Determine the [X, Y] coordinate at the center of the cell enclosing the given text.  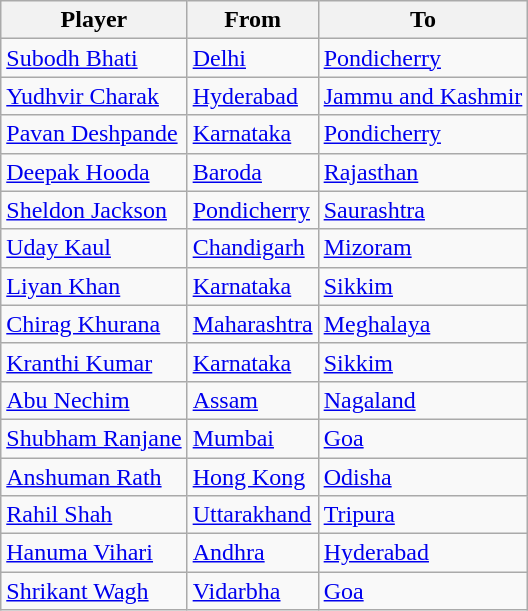
To [423, 20]
Sheldon Jackson [94, 210]
Player [94, 20]
Rahil Shah [94, 515]
Nagaland [423, 400]
Subodh Bhati [94, 58]
Mizoram [423, 248]
Liyan Khan [94, 286]
From [252, 20]
Deepak Hooda [94, 172]
Jammu and Kashmir [423, 96]
Vidarbha [252, 591]
Yudhvir Charak [94, 96]
Mumbai [252, 438]
Assam [252, 400]
Shubham Ranjane [94, 438]
Andhra [252, 553]
Odisha [423, 477]
Maharashtra [252, 324]
Abu Nechim [94, 400]
Chandigarh [252, 248]
Baroda [252, 172]
Kranthi Kumar [94, 362]
Hong Kong [252, 477]
Delhi [252, 58]
Uttarakhand [252, 515]
Chirag Khurana [94, 324]
Tripura [423, 515]
Rajasthan [423, 172]
Saurashtra [423, 210]
Meghalaya [423, 324]
Pavan Deshpande [94, 134]
Uday Kaul [94, 248]
Hanuma Vihari [94, 553]
Shrikant Wagh [94, 591]
Anshuman Rath [94, 477]
